Determine the [x, y] coordinate at the center of the cell enclosing the given text.  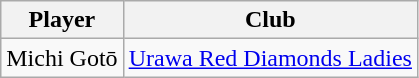
Club [270, 20]
Michi Gotō [62, 58]
Urawa Red Diamonds Ladies [270, 58]
Player [62, 20]
